Determine the [X, Y] coordinate at the center of the cell enclosing the given text.  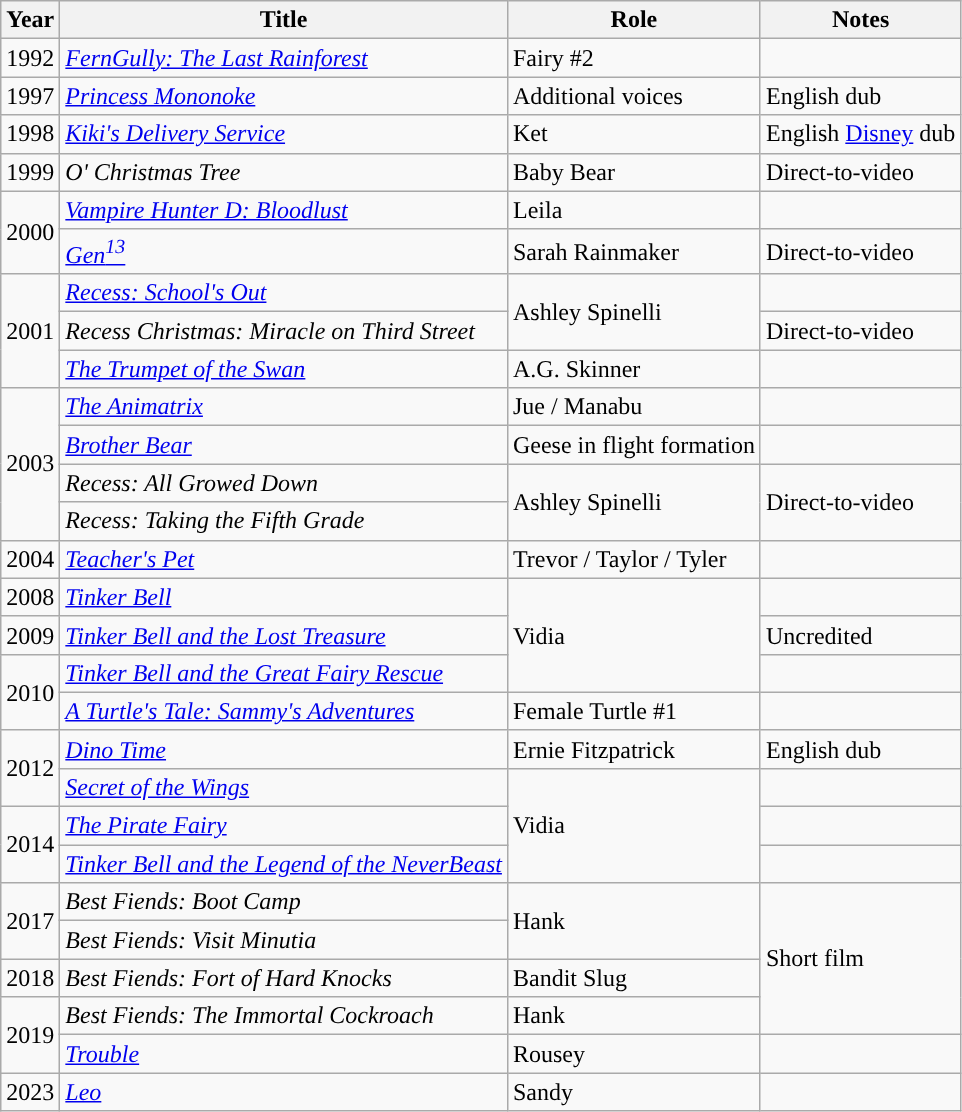
Best Fiends: Fort of Hard Knocks [284, 978]
Jue / Manabu [634, 407]
Tinker Bell and the Great Fairy Rescue [284, 673]
Leo [284, 1092]
Recess: School's Out [284, 293]
Ernie Fitzpatrick [634, 749]
2019 [30, 1035]
2017 [30, 921]
2000 [30, 232]
Notes [860, 20]
Recess: All Growed Down [284, 483]
A.G. Skinner [634, 369]
Role [634, 20]
2018 [30, 978]
Dino Time [284, 749]
Trouble [284, 1054]
The Animatrix [284, 407]
2012 [30, 768]
A Turtle's Tale: Sammy's Adventures [284, 711]
Best Fiends: The Immortal Cockroach [284, 1016]
Female Turtle #1 [634, 711]
Geese in flight formation [634, 445]
Uncredited [860, 635]
Leila [634, 210]
Baby Bear [634, 172]
Tinker Bell and the Lost Treasure [284, 635]
The Pirate Fairy [284, 826]
Teacher's Pet [284, 559]
2004 [30, 559]
2008 [30, 597]
2001 [30, 331]
Tinker Bell [284, 597]
Vampire Hunter D: Bloodlust [284, 210]
2003 [30, 464]
O' Christmas Tree [284, 172]
Recess: Taking the Fifth Grade [284, 521]
Title [284, 20]
The Trumpet of the Swan [284, 369]
Best Fiends: Boot Camp [284, 902]
English Disney dub [860, 134]
2014 [30, 845]
Fairy #2 [634, 58]
Gen13 [284, 252]
Princess Mononoke [284, 96]
Sandy [634, 1092]
Ket [634, 134]
Recess Christmas: Miracle on Third Street [284, 331]
Kiki's Delivery Service [284, 134]
2023 [30, 1092]
Bandit Slug [634, 978]
Year [30, 20]
Additional voices [634, 96]
Brother Bear [284, 445]
Short film [860, 959]
2009 [30, 635]
FernGully: The Last Rainforest [284, 58]
1998 [30, 134]
Trevor / Taylor / Tyler [634, 559]
Best Fiends: Visit Minutia [284, 940]
Sarah Rainmaker [634, 252]
Rousey [634, 1054]
Secret of the Wings [284, 787]
1999 [30, 172]
2010 [30, 692]
1992 [30, 58]
1997 [30, 96]
Tinker Bell and the Legend of the NeverBeast [284, 864]
